Find where the given text appears and provide that cell's center as (x, y) coordinate. 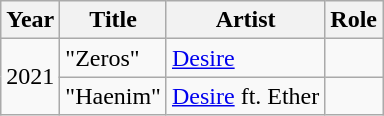
2021 (30, 77)
Desire (245, 58)
Year (30, 20)
Desire ft. Ether (245, 96)
Title (114, 20)
"Zeros" (114, 58)
Artist (245, 20)
"Haenim" (114, 96)
Role (354, 20)
